Extract the (x, y) coordinate from the center of the cell holding the provided text.  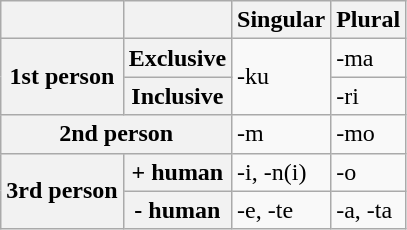
Singular (282, 20)
-mo (368, 134)
-a, -ta (368, 210)
3rd person (62, 191)
Exclusive (177, 58)
-ri (368, 96)
Inclusive (177, 96)
1st person (62, 77)
-m (282, 134)
-ma (368, 58)
- human (177, 210)
Plural (368, 20)
-o (368, 172)
-i, -n(i) (282, 172)
-e, -te (282, 210)
-ku (282, 77)
+ human (177, 172)
2nd person (116, 134)
